Capture the cell that displays the provided text and extract its (x, y) central coordinate. 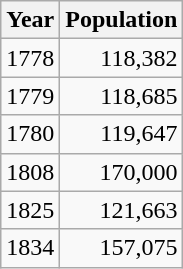
Population (122, 20)
170,000 (122, 172)
118,685 (122, 96)
157,075 (122, 248)
121,663 (122, 210)
1808 (30, 172)
118,382 (122, 58)
1779 (30, 96)
Year (30, 20)
1780 (30, 134)
1778 (30, 58)
1834 (30, 248)
1825 (30, 210)
119,647 (122, 134)
